Output the [X, Y] coordinate of the center of the cell containing the given text.  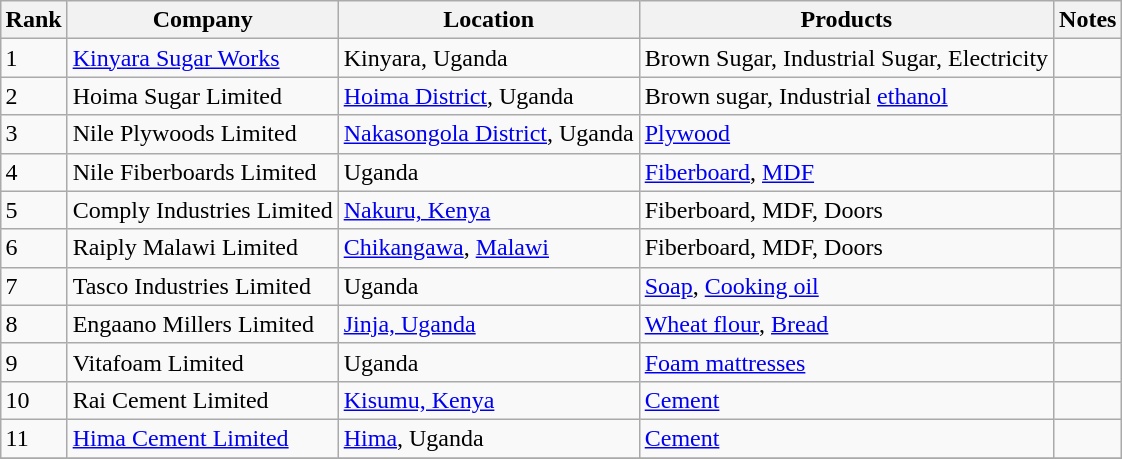
Foam mattresses [846, 362]
Fiberboard, MDF [846, 172]
Notes [1088, 20]
Hoima District, Uganda [488, 96]
Wheat flour, Bread [846, 324]
Brown Sugar, Industrial Sugar, Electricity [846, 58]
Kisumu, Kenya [488, 400]
Company [202, 20]
Jinja, Uganda [488, 324]
9 [34, 362]
Raiply Malawi Limited [202, 248]
6 [34, 248]
Chikangawa, Malawi [488, 248]
2 [34, 96]
3 [34, 134]
Nile Fiberboards Limited [202, 172]
Nile Plywoods Limited [202, 134]
Rank [34, 20]
Nakasongola District, Uganda [488, 134]
Hima Cement Limited [202, 438]
Products [846, 20]
1 [34, 58]
10 [34, 400]
Brown sugar, Industrial ethanol [846, 96]
Kinyara Sugar Works [202, 58]
5 [34, 210]
Hima, Uganda [488, 438]
Hoima Sugar Limited [202, 96]
Nakuru, Kenya [488, 210]
4 [34, 172]
11 [34, 438]
Engaano Millers Limited [202, 324]
Rai Cement Limited [202, 400]
Soap, Cooking oil [846, 286]
Location [488, 20]
Comply Industries Limited [202, 210]
Tasco Industries Limited [202, 286]
7 [34, 286]
Plywood [846, 134]
Vitafoam Limited [202, 362]
8 [34, 324]
Kinyara, Uganda [488, 58]
